Identify which cell holds the provided text, then report its (x, y) central coordinate. 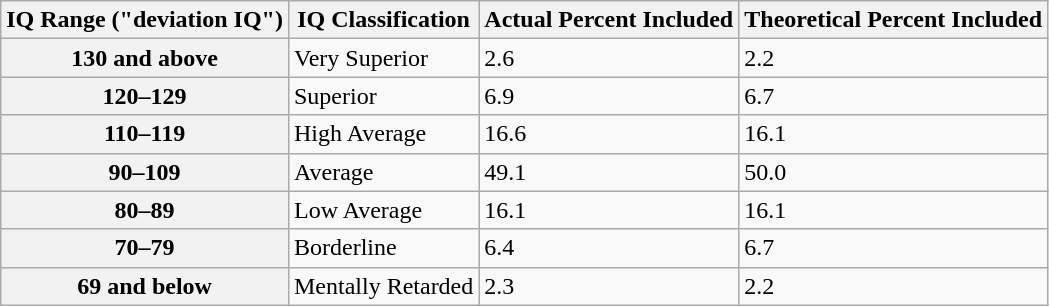
110–119 (145, 134)
Superior (383, 96)
Very Superior (383, 58)
16.6 (609, 134)
Theoretical Percent Included (894, 20)
2.6 (609, 58)
6.4 (609, 248)
IQ Classification (383, 20)
70–79 (145, 248)
Low Average (383, 210)
High Average (383, 134)
49.1 (609, 172)
Average (383, 172)
50.0 (894, 172)
130 and above (145, 58)
6.9 (609, 96)
2.3 (609, 286)
69 and below (145, 286)
Borderline (383, 248)
IQ Range ("deviation IQ") (145, 20)
80–89 (145, 210)
90–109 (145, 172)
Actual Percent Included (609, 20)
120–129 (145, 96)
Mentally Retarded (383, 286)
